Search for the cell housing the specified text and yield its (x, y) center coordinate. 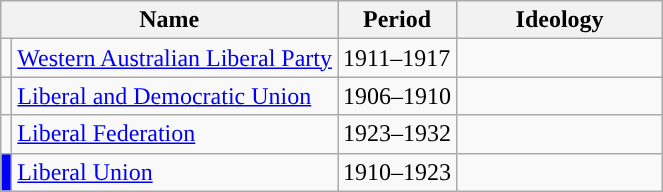
Liberal Union (175, 172)
1923–1932 (398, 134)
Ideology (560, 20)
Period (398, 20)
1911–1917 (398, 58)
Western Australian Liberal Party (175, 58)
1906–1910 (398, 96)
Name (170, 20)
Liberal and Democratic Union (175, 96)
Liberal Federation (175, 134)
1910–1923 (398, 172)
